Scan for the cell matching the given text and deliver its [x, y] coordinate at center. 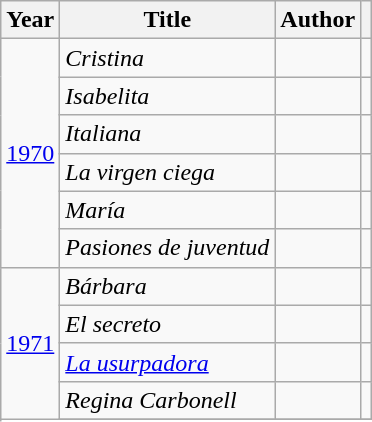
1970 [30, 153]
Isabelita [168, 96]
Cristina [168, 58]
Year [30, 20]
La usurpadora [168, 362]
El secreto [168, 324]
Pasiones de juventud [168, 248]
Title [168, 20]
Bárbara [168, 286]
La virgen ciega [168, 172]
Regina Carbonell [168, 400]
Author [318, 20]
Italiana [168, 134]
María [168, 210]
1971 [30, 343]
